Provide the (X, Y) coordinate of the cell's center where the given text is located.  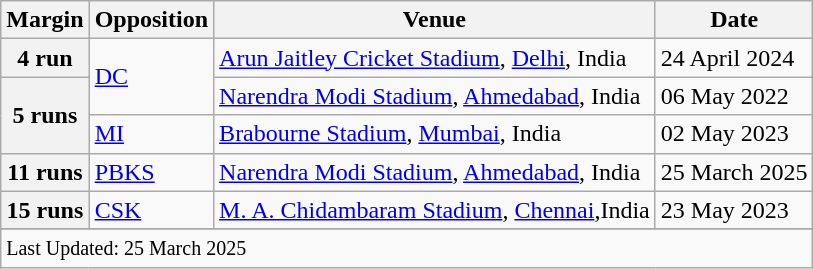
CSK (151, 210)
24 April 2024 (734, 58)
02 May 2023 (734, 134)
Margin (45, 20)
M. A. Chidambaram Stadium, Chennai,India (435, 210)
MI (151, 134)
Last Updated: 25 March 2025 (407, 248)
15 runs (45, 210)
Date (734, 20)
06 May 2022 (734, 96)
25 March 2025 (734, 172)
23 May 2023 (734, 210)
DC (151, 77)
5 runs (45, 115)
4 run (45, 58)
Opposition (151, 20)
PBKS (151, 172)
11 runs (45, 172)
Venue (435, 20)
Brabourne Stadium, Mumbai, India (435, 134)
Arun Jaitley Cricket Stadium, Delhi, India (435, 58)
